Identify which cell holds the provided text, then report its [x, y] central coordinate. 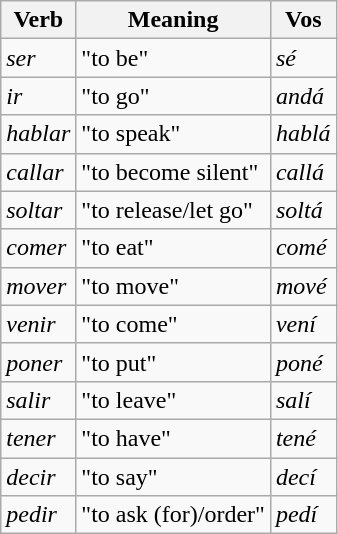
hablá [303, 134]
soltá [303, 210]
"to speak" [174, 134]
"to leave" [174, 400]
Verb [38, 20]
"to be" [174, 58]
venir [38, 324]
decir [38, 477]
poné [303, 362]
"to have" [174, 438]
"to become silent" [174, 172]
callá [303, 172]
"to go" [174, 96]
pedir [38, 515]
salir [38, 400]
callar [38, 172]
"to say" [174, 477]
comer [38, 248]
salí [303, 400]
pedí [303, 515]
"to come" [174, 324]
tener [38, 438]
vení [303, 324]
hablar [38, 134]
Meaning [174, 20]
"to move" [174, 286]
poner [38, 362]
"to put" [174, 362]
andá [303, 96]
"to release/let go" [174, 210]
mové [303, 286]
sé [303, 58]
ir [38, 96]
comé [303, 248]
soltar [38, 210]
mover [38, 286]
"to eat" [174, 248]
tené [303, 438]
ser [38, 58]
decí [303, 477]
"to ask (for)/order" [174, 515]
Vos [303, 20]
